From the cell containing the given text, extract its center point as [x, y] coordinate. 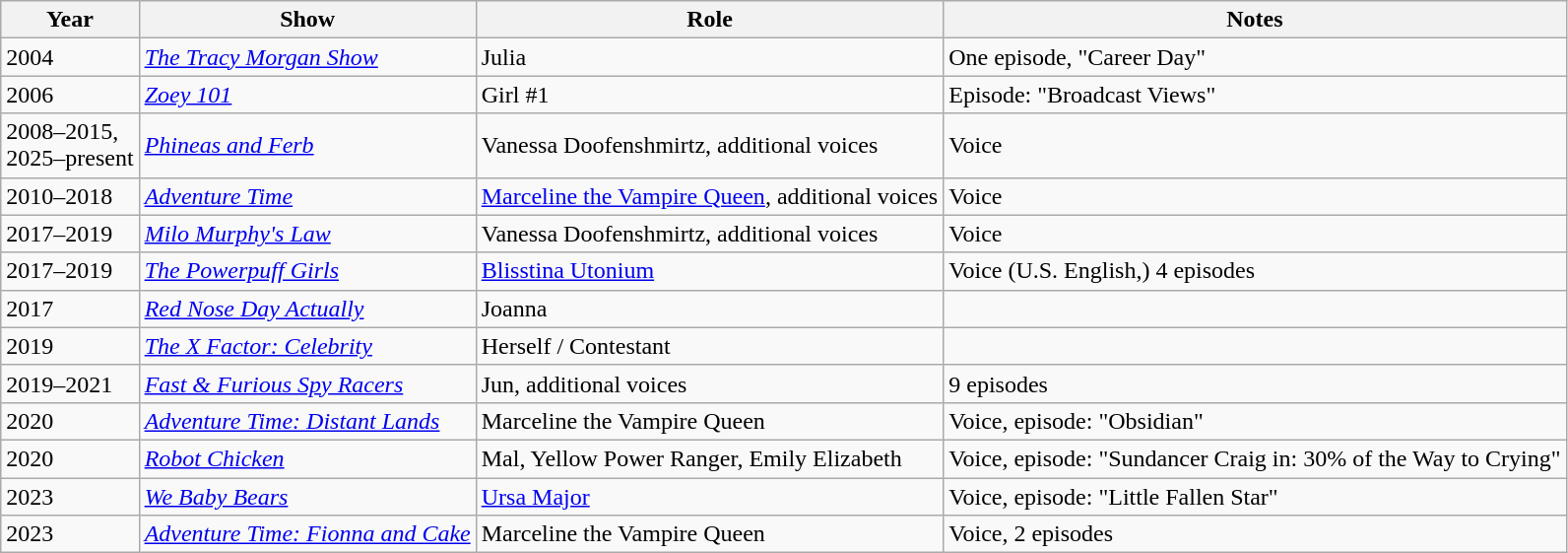
Red Nose Day Actually [307, 309]
2004 [70, 57]
Voice, episode: "Little Fallen Star" [1255, 496]
Ursa Major [709, 496]
Year [70, 20]
Fast & Furious Spy Racers [307, 383]
2008–2015,2025–present [70, 146]
2010–2018 [70, 196]
Phineas and Ferb [307, 146]
Jun, additional voices [709, 383]
Blisstina Utonium [709, 271]
Marceline the Vampire Queen, additional voices [709, 196]
2019 [70, 346]
2006 [70, 95]
Role [709, 20]
Mal, Yellow Power Ranger, Emily Elizabeth [709, 458]
Julia [709, 57]
Notes [1255, 20]
2019–2021 [70, 383]
Girl #1 [709, 95]
Episode: "Broadcast Views" [1255, 95]
Milo Murphy's Law [307, 234]
The Powerpuff Girls [307, 271]
Voice, episode: "Obsidian" [1255, 421]
Adventure Time [307, 196]
Voice (U.S. English,) 4 episodes [1255, 271]
Zoey 101 [307, 95]
We Baby Bears [307, 496]
The X Factor: Celebrity [307, 346]
Voice, episode: "Sundancer Craig in: 30% of the Way to Crying" [1255, 458]
The Tracy Morgan Show [307, 57]
2017 [70, 309]
Adventure Time: Fionna and Cake [307, 534]
Show [307, 20]
Adventure Time: Distant Lands [307, 421]
Voice, 2 episodes [1255, 534]
9 episodes [1255, 383]
One episode, "Career Day" [1255, 57]
Herself / Contestant [709, 346]
Joanna [709, 309]
Robot Chicken [307, 458]
